Detect which cell encompasses the target text, then output its [x, y] center coordinate. 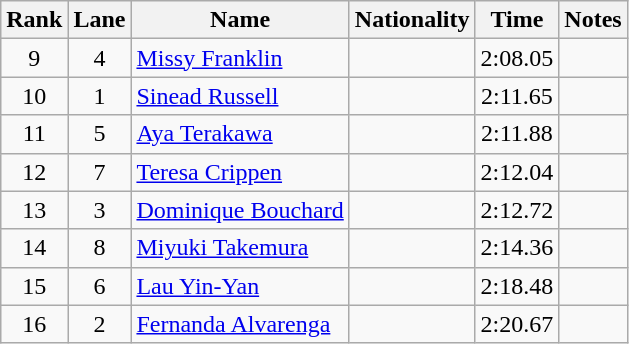
6 [100, 286]
Notes [593, 20]
Lau Yin-Yan [240, 286]
11 [34, 134]
3 [100, 210]
2 [100, 324]
5 [100, 134]
Miyuki Takemura [240, 248]
9 [34, 58]
2:14.36 [517, 248]
Nationality [412, 20]
7 [100, 172]
13 [34, 210]
Sinead Russell [240, 96]
Teresa Crippen [240, 172]
4 [100, 58]
2:08.05 [517, 58]
Aya Terakawa [240, 134]
14 [34, 248]
15 [34, 286]
1 [100, 96]
Fernanda Alvarenga [240, 324]
10 [34, 96]
2:20.67 [517, 324]
2:12.04 [517, 172]
Missy Franklin [240, 58]
Dominique Bouchard [240, 210]
2:11.65 [517, 96]
16 [34, 324]
8 [100, 248]
2:12.72 [517, 210]
2:11.88 [517, 134]
Time [517, 20]
12 [34, 172]
Name [240, 20]
2:18.48 [517, 286]
Lane [100, 20]
Rank [34, 20]
